Search for the cell housing the specified text and yield its [X, Y] center coordinate. 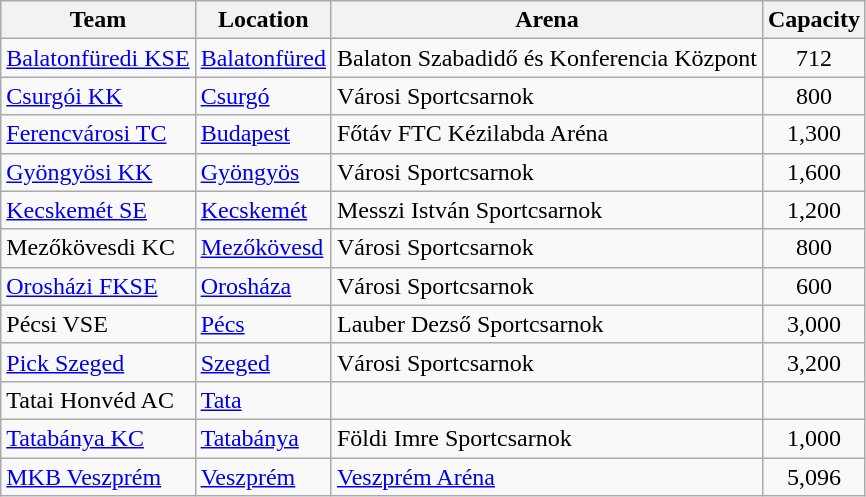
Gyöngyös [263, 172]
Földi Imre Sportcsarnok [546, 438]
Pick Szeged [98, 362]
Veszprém Aréna [546, 477]
Orosháza [263, 286]
Arena [546, 20]
Balatonfüred [263, 58]
Ferencvárosi TC [98, 134]
1,200 [814, 210]
Kecskemét [263, 210]
Pécs [263, 324]
Location [263, 20]
Szeged [263, 362]
Team [98, 20]
1,000 [814, 438]
Balaton Szabadidő és Konferencia Központ [546, 58]
Pécsi VSE [98, 324]
Lauber Dezső Sportcsarnok [546, 324]
600 [814, 286]
Tatabánya KC [98, 438]
3,200 [814, 362]
Mezőkövesd [263, 248]
Capacity [814, 20]
Tata [263, 400]
Főtáv FTC Kézilabda Aréna [546, 134]
Messzi István Sportcsarnok [546, 210]
3,000 [814, 324]
5,096 [814, 477]
Mezőkövesdi KC [98, 248]
Gyöngyösi KK [98, 172]
Tatabánya [263, 438]
Budapest [263, 134]
712 [814, 58]
Csurgó [263, 96]
Csurgói KK [98, 96]
Orosházi FKSE [98, 286]
MKB Veszprém [98, 477]
Balatonfüredi KSE [98, 58]
Veszprém [263, 477]
Kecskemét SE [98, 210]
Tatai Honvéd AC [98, 400]
1,600 [814, 172]
1,300 [814, 134]
